Detect which cell encompasses the target text, then output its (X, Y) center coordinate. 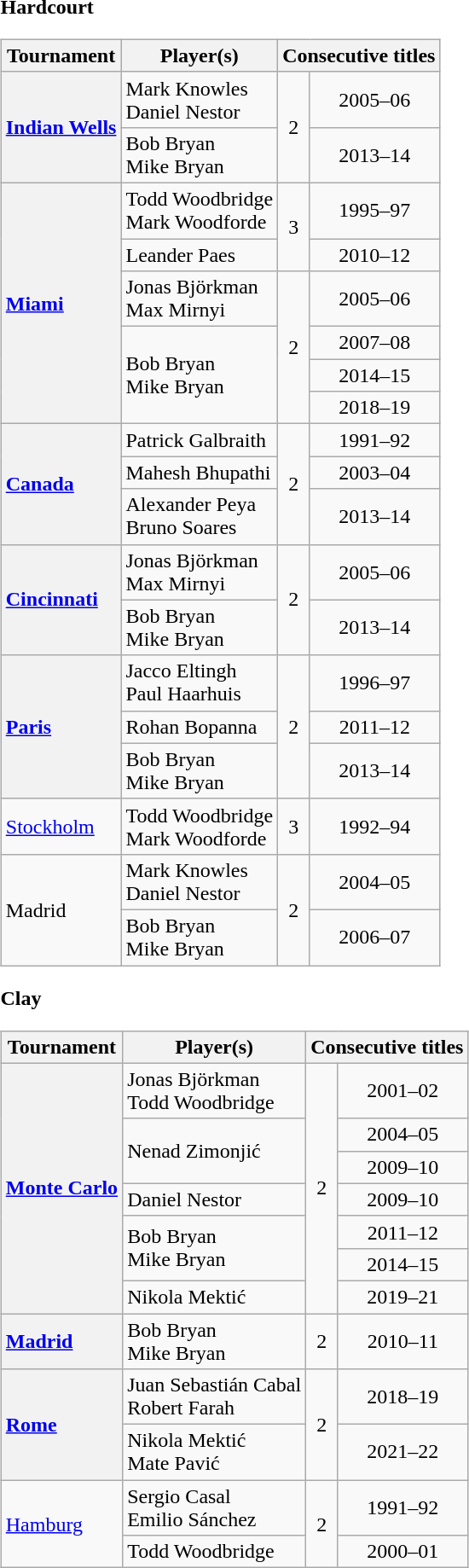
Nenad Zimonjić (215, 1151)
2019–21 (402, 1297)
Miami (61, 303)
Cincinnati (61, 600)
Canada (61, 485)
Paris (61, 727)
Jacco Eltingh Paul Haarhuis (200, 682)
1996–97 (375, 682)
Sergio Casal Emilio Sánchez (215, 1508)
Daniel Nestor (215, 1199)
Leander Paes (200, 255)
Hamburg (61, 1524)
2001–02 (402, 1090)
2000–01 (402, 1552)
Todd Woodbridge (215, 1552)
Nikola Mektić (215, 1297)
Monte Carlo (61, 1188)
2007–08 (375, 343)
Alexander Peya Bruno Soares (200, 517)
2010–11 (402, 1341)
Indian Wells (61, 127)
2006–07 (375, 937)
2003–04 (375, 473)
2010–12 (375, 255)
Rome (61, 1425)
1995–97 (375, 210)
Nikola Mektić Mate Pavić (215, 1452)
Juan Sebastián Cabal Robert Farah (215, 1397)
Rohan Bopanna (200, 727)
1992–94 (375, 826)
Mahesh Bhupathi (200, 473)
2021–22 (402, 1452)
Jonas Björkman Todd Woodbridge (215, 1090)
Stockholm (61, 826)
Patrick Galbraith (200, 440)
